Return [x, y] of the center of cell containing provided text 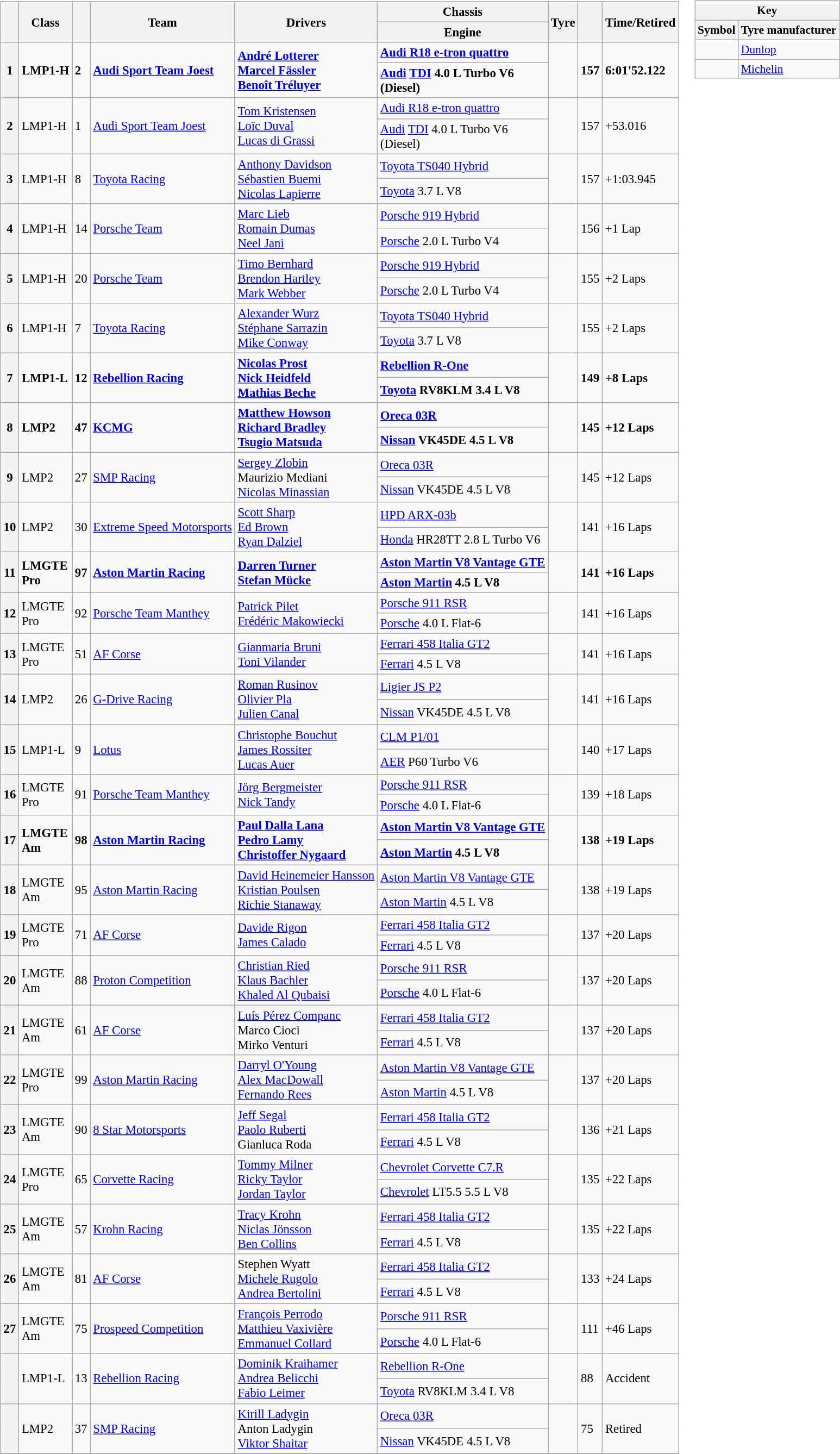
KCMG [162, 428]
65 [82, 1180]
+8 Laps [641, 378]
Nicolas Prost Nick Heidfeld Mathias Beche [306, 378]
Chevrolet Corvette C7.R [463, 1167]
11 [10, 572]
Krohn Racing [162, 1230]
4 [10, 228]
Christophe Bouchut James Rossiter Lucas Auer [306, 749]
22 [10, 1080]
18 [10, 890]
Team [162, 22]
Christian Ried Klaus Bachler Khaled Al Qubaisi [306, 981]
37 [82, 1428]
Jörg Bergmeister Nick Tandy [306, 795]
Time/Retired [641, 22]
71 [82, 935]
23 [10, 1129]
10 [10, 527]
Marc Lieb Romain Dumas Neel Jani [306, 228]
57 [82, 1230]
95 [82, 890]
Tommy Milner Ricky Taylor Jordan Taylor [306, 1180]
Roman Rusinov Olivier Pla Julien Canal [306, 700]
Darryl O'Young Alex MacDowall Fernando Rees [306, 1080]
140 [590, 749]
Kirill Ladygin Anton Ladygin Viktor Shaitar [306, 1428]
Tyre [563, 22]
+53.016 [641, 126]
Gianmaria Bruni Toni Vilander [306, 654]
Matthew Howson Richard Bradley Tsugio Matsuda [306, 428]
98 [82, 840]
Ligier JS P2 [463, 687]
Symbol [717, 30]
Engine [463, 33]
G-Drive Racing [162, 700]
+17 Laps [641, 749]
111 [590, 1329]
Patrick Pilet Frédéric Makowiecki [306, 613]
Luís Pérez Companc Marco Cioci Mirko Venturi [306, 1030]
Alexander Wurz Stéphane Sarrazin Mike Conway [306, 328]
HPD ARX-03b [463, 515]
Chassis [463, 12]
97 [82, 572]
Proton Competition [162, 981]
24 [10, 1180]
Anthony Davidson Sébastien Buemi Nicolas Lapierre [306, 179]
Tom Kristensen Loïc Duval Lucas di Grassi [306, 126]
16 [10, 795]
47 [82, 428]
136 [590, 1129]
François Perrodo Matthieu Vaxivière Emmanuel Collard [306, 1329]
90 [82, 1129]
André Lotterer Marcel Fässler Benoît Tréluyer [306, 70]
Corvette Racing [162, 1180]
Darren Turner Stefan Mücke [306, 572]
+18 Laps [641, 795]
+1 Lap [641, 228]
139 [590, 795]
David Heinemeier Hansson Kristian Poulsen Richie Stanaway [306, 890]
Dunlop [789, 49]
Michelin [789, 69]
+1:03.945 [641, 179]
Extreme Speed Motorsports [162, 527]
Tracy Krohn Niclas Jönsson Ben Collins [306, 1230]
6 [10, 328]
Prospeed Competition [162, 1329]
8 Star Motorsports [162, 1129]
30 [82, 527]
91 [82, 795]
25 [10, 1230]
156 [590, 228]
Accident [641, 1378]
+24 Laps [641, 1279]
133 [590, 1279]
Honda HR28TT 2.8 L Turbo V6 [463, 540]
99 [82, 1080]
Stephen Wyatt Michele Rugolo Andrea Bertolini [306, 1279]
Lotus [162, 749]
Sergey Zlobin Maurizio Mediani Nicolas Minassian [306, 477]
Jeff Segal Paolo Ruberti Gianluca Roda [306, 1129]
92 [82, 613]
AER P60 Turbo V6 [463, 762]
149 [590, 378]
Paul Dalla Lana Pedro Lamy Christoffer Nygaard [306, 840]
3 [10, 179]
19 [10, 935]
+21 Laps [641, 1129]
17 [10, 840]
Retired [641, 1428]
15 [10, 749]
Scott Sharp Ed Brown Ryan Dalziel [306, 527]
Drivers [306, 22]
61 [82, 1030]
6:01'52.122 [641, 70]
Class [46, 22]
Key [767, 11]
Tyre manufacturer [789, 30]
Davide Rigon James Calado [306, 935]
5 [10, 278]
Chevrolet LT5.5 5.5 L V8 [463, 1192]
Timo Bernhard Brendon Hartley Mark Webber [306, 278]
Dominik Kraihamer Andrea Belicchi Fabio Leimer [306, 1378]
+46 Laps [641, 1329]
51 [82, 654]
81 [82, 1279]
21 [10, 1030]
CLM P1/01 [463, 737]
